Return (x, y) of the center of cell containing provided text 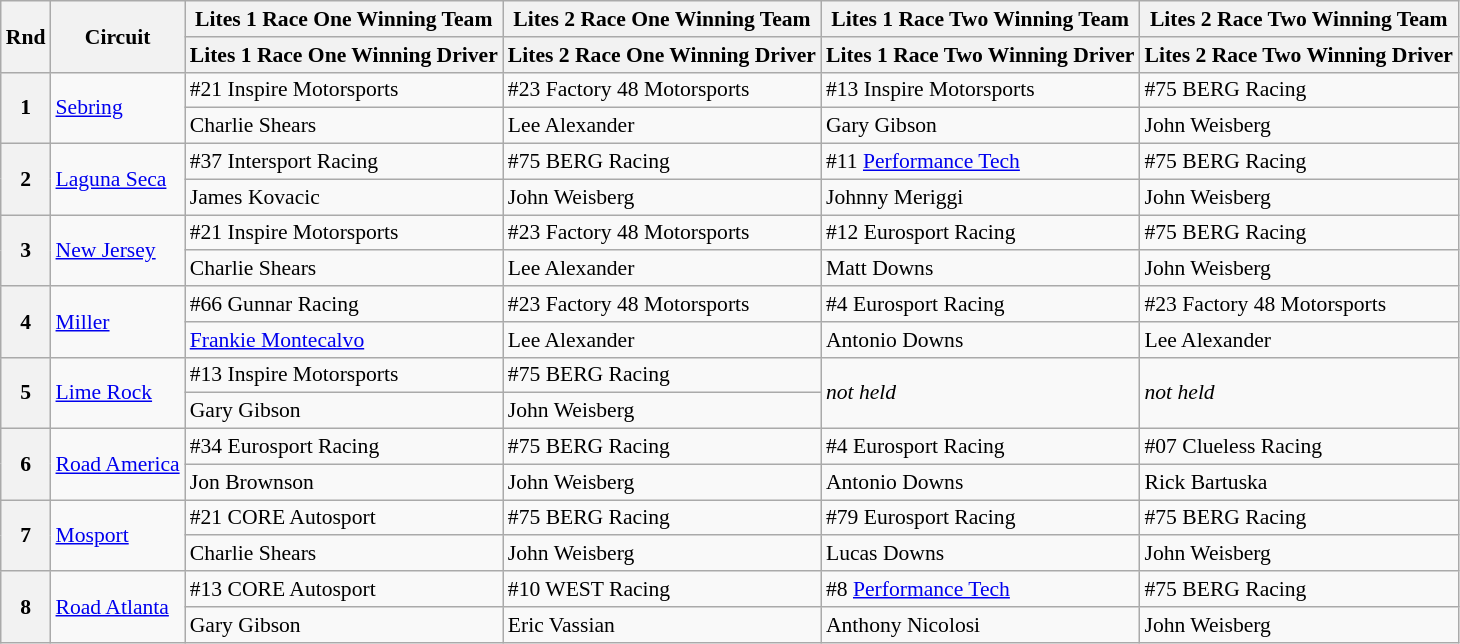
Anthony Nicolosi (980, 625)
#8 Performance Tech (980, 589)
Eric Vassian (662, 625)
Lucas Downs (980, 554)
Road Atlanta (117, 606)
Lites 1 Race One Winning Driver (344, 55)
New Jersey (117, 250)
Mosport (117, 536)
Rick Bartuska (1298, 482)
#21 CORE Autosport (344, 518)
Rnd (26, 36)
Lites 1 Race One Winning Team (344, 19)
Lites 2 Race One Winning Team (662, 19)
#79 Eurosport Racing (980, 518)
Frankie Montecalvo (344, 340)
#37 Intersport Racing (344, 162)
Lites 2 Race Two Winning Team (1298, 19)
7 (26, 536)
Lites 2 Race Two Winning Driver (1298, 55)
Matt Downs (980, 269)
#12 Eurosport Racing (980, 233)
4 (26, 322)
#34 Eurosport Racing (344, 447)
5 (26, 392)
James Kovacic (344, 197)
8 (26, 606)
Laguna Seca (117, 180)
3 (26, 250)
Circuit (117, 36)
1 (26, 108)
Road America (117, 464)
#07 Clueless Racing (1298, 447)
2 (26, 180)
#11 Performance Tech (980, 162)
#66 Gunnar Racing (344, 304)
Lites 2 Race One Winning Driver (662, 55)
Jon Brownson (344, 482)
Miller (117, 322)
Lime Rock (117, 392)
6 (26, 464)
Sebring (117, 108)
#13 CORE Autosport (344, 589)
Lites 1 Race Two Winning Driver (980, 55)
#10 WEST Racing (662, 589)
Johnny Meriggi (980, 197)
Lites 1 Race Two Winning Team (980, 19)
